Detect which cell encompasses the target text, then output its (x, y) center coordinate. 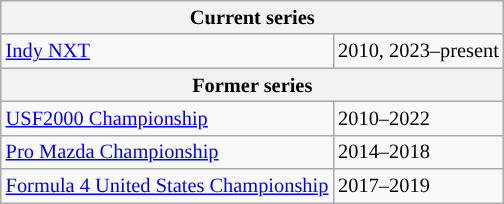
Current series (252, 17)
2014–2018 (418, 152)
2010, 2023–present (418, 51)
2010–2022 (418, 118)
USF2000 Championship (168, 118)
Former series (252, 85)
Pro Mazda Championship (168, 152)
Indy NXT (168, 51)
2017–2019 (418, 186)
Formula 4 United States Championship (168, 186)
